Return the (X, Y) coordinate for the center point of the cell that contains the specified text.  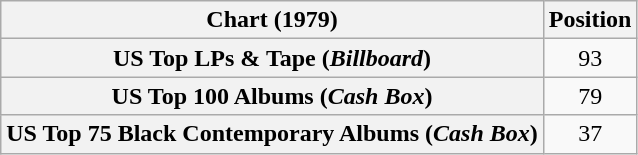
Chart (1979) (272, 20)
93 (590, 58)
US Top 75 Black Contemporary Albums (Cash Box) (272, 134)
US Top LPs & Tape (Billboard) (272, 58)
79 (590, 96)
37 (590, 134)
Position (590, 20)
US Top 100 Albums (Cash Box) (272, 96)
